Locate the cell with the specified text and output its (x, y) center coordinate. 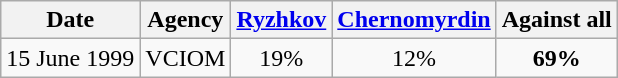
Chernomyrdin (414, 20)
VCIOM (186, 58)
Date (70, 20)
Agency (186, 20)
15 June 1999 (70, 58)
Ryzhkov (282, 20)
69% (556, 58)
19% (282, 58)
12% (414, 58)
Against all (556, 20)
